Provide the (X, Y) coordinate of the cell's center where the given text is located.  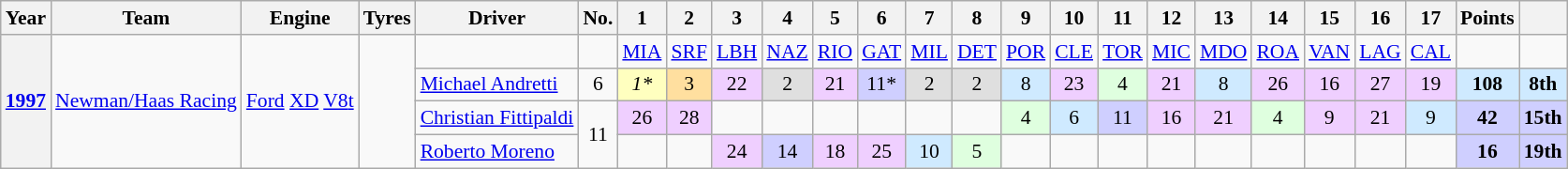
MDO (1223, 52)
CAL (1431, 52)
MIL (929, 52)
19th (1544, 152)
24 (736, 152)
Ford XD V8t (300, 101)
No. (598, 18)
17 (1431, 18)
Driver (497, 18)
108 (1487, 84)
POR (1026, 52)
15th (1544, 118)
NAZ (787, 52)
12 (1171, 18)
MIA (642, 52)
Tyres (388, 18)
11* (881, 84)
25 (881, 152)
Engine (300, 18)
Christian Fittipaldi (497, 118)
42 (1487, 118)
Michael Andretti (497, 84)
DET (977, 52)
1 (642, 18)
Points (1487, 18)
Roberto Moreno (497, 152)
CLE (1073, 52)
1* (642, 84)
RIO (836, 52)
1997 (26, 101)
8th (1544, 84)
GAT (881, 52)
LBH (736, 52)
VAN (1329, 52)
Team (146, 18)
19 (1431, 84)
SRF (689, 52)
LAG (1380, 52)
15 (1329, 18)
ROA (1278, 52)
27 (1380, 84)
18 (836, 152)
23 (1073, 84)
22 (736, 84)
7 (929, 18)
Year (26, 18)
MIC (1171, 52)
13 (1223, 18)
Newman/Haas Racing (146, 101)
28 (689, 118)
TOR (1122, 52)
